For the text-containing cell, return its midpoint in [X, Y] coordinate format. 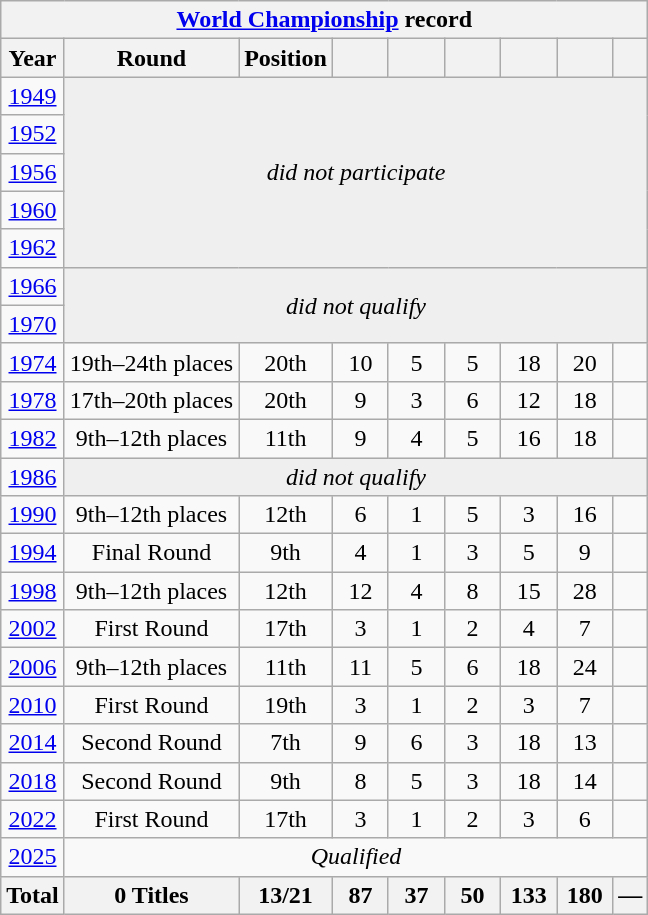
20 [585, 362]
15 [529, 591]
1974 [33, 362]
2010 [33, 705]
24 [585, 667]
1982 [33, 438]
19th [286, 705]
2025 [33, 857]
1956 [33, 172]
2002 [33, 629]
50 [473, 895]
1966 [33, 286]
133 [529, 895]
1986 [33, 477]
19th–24th places [151, 362]
1990 [33, 515]
87 [360, 895]
2018 [33, 781]
13/21 [286, 895]
1952 [33, 134]
11 [360, 667]
Total [33, 895]
0 Titles [151, 895]
1960 [33, 210]
37 [416, 895]
Round [151, 58]
10 [360, 362]
7th [286, 743]
World Championship record [324, 20]
Final Round [151, 553]
1978 [33, 400]
1970 [33, 324]
1949 [33, 96]
Qualified [356, 857]
14 [585, 781]
17th–20th places [151, 400]
2006 [33, 667]
2014 [33, 743]
13 [585, 743]
180 [585, 895]
2022 [33, 819]
did not participate [356, 172]
1962 [33, 248]
Position [286, 58]
28 [585, 591]
1994 [33, 553]
Year [33, 58]
— [630, 895]
1998 [33, 591]
